From the cell containing the given text, extract its center point as (X, Y) coordinate. 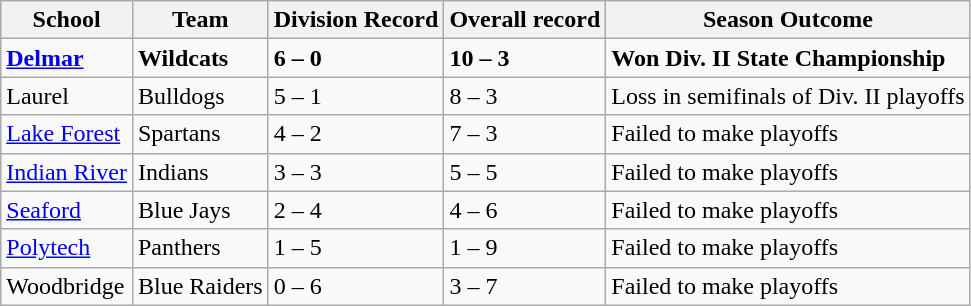
Wildcats (200, 58)
3 – 3 (356, 172)
Delmar (67, 58)
Bulldogs (200, 96)
7 – 3 (525, 134)
6 – 0 (356, 58)
10 – 3 (525, 58)
Overall record (525, 20)
Division Record (356, 20)
4 – 2 (356, 134)
Seaford (67, 210)
Polytech (67, 248)
1 – 5 (356, 248)
Indian River (67, 172)
Season Outcome (788, 20)
8 – 3 (525, 96)
Won Div. II State Championship (788, 58)
5 – 1 (356, 96)
Laurel (67, 96)
Spartans (200, 134)
Team (200, 20)
0 – 6 (356, 286)
Panthers (200, 248)
Blue Raiders (200, 286)
Indians (200, 172)
School (67, 20)
2 – 4 (356, 210)
3 – 7 (525, 286)
1 – 9 (525, 248)
Blue Jays (200, 210)
Loss in semifinals of Div. II playoffs (788, 96)
5 – 5 (525, 172)
Lake Forest (67, 134)
4 – 6 (525, 210)
Woodbridge (67, 286)
